Extract the (X, Y) coordinate from the center of the cell holding the provided text.  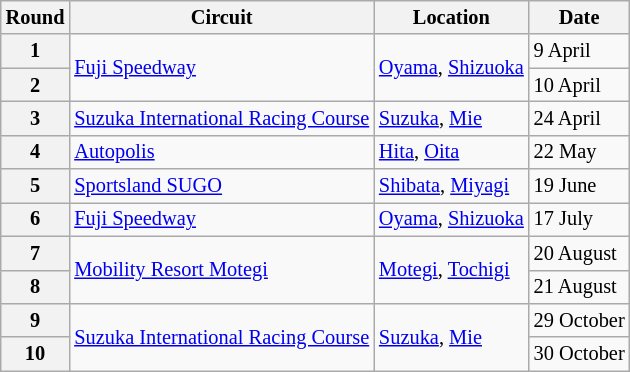
Round (36, 17)
3 (36, 118)
6 (36, 219)
Autopolis (222, 152)
19 June (580, 186)
Sportsland SUGO (222, 186)
10 (36, 354)
9 (36, 320)
24 April (580, 118)
21 August (580, 287)
Mobility Resort Motegi (222, 270)
22 May (580, 152)
30 October (580, 354)
Location (452, 17)
1 (36, 51)
10 April (580, 85)
5 (36, 186)
Shibata, Miyagi (452, 186)
17 July (580, 219)
Motegi, Tochigi (452, 270)
2 (36, 85)
Circuit (222, 17)
20 August (580, 253)
9 April (580, 51)
29 October (580, 320)
7 (36, 253)
Hita, Oita (452, 152)
4 (36, 152)
Date (580, 17)
8 (36, 287)
